For the text-containing cell, return its midpoint in (X, Y) coordinate format. 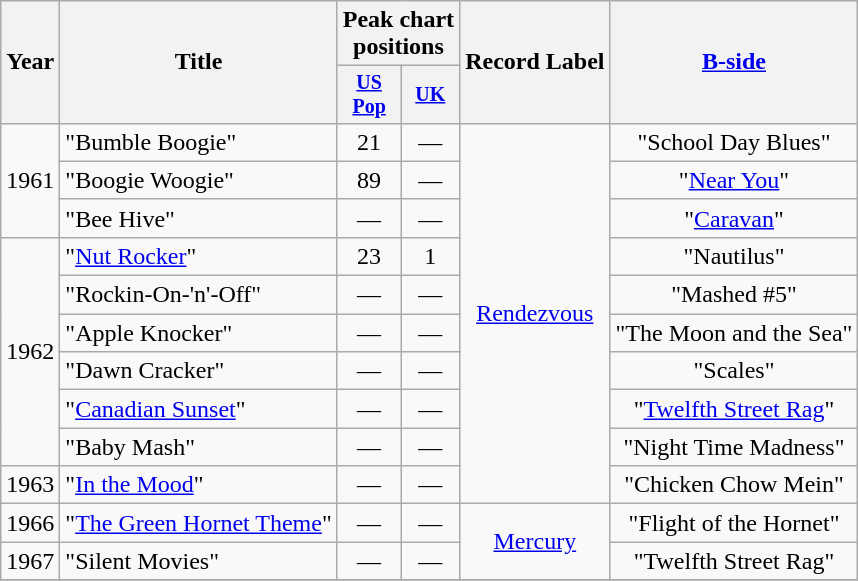
"The Moon and the Sea" (734, 333)
"In the Mood" (198, 485)
"Apple Knocker" (198, 333)
Peak chartpositions (398, 34)
Mercury (535, 542)
23 (369, 256)
"Flight of the Hornet" (734, 523)
UK (430, 94)
"Near You" (734, 180)
"Chicken Chow Mein" (734, 485)
21 (369, 142)
1963 (30, 485)
"Boogie Woogie" (198, 180)
"Nut Rocker" (198, 256)
"Night Time Madness" (734, 447)
Title (198, 62)
"Caravan" (734, 218)
"Rockin-On-'n'-Off" (198, 295)
Year (30, 62)
1967 (30, 561)
"Canadian Sunset" (198, 409)
"Silent Movies" (198, 561)
1966 (30, 523)
"Dawn Cracker" (198, 371)
"Bee Hive" (198, 218)
"School Day Blues" (734, 142)
Record Label (535, 62)
"Baby Mash" (198, 447)
"The Green Hornet Theme" (198, 523)
89 (369, 180)
1961 (30, 180)
USPop (369, 94)
1962 (30, 351)
B-side (734, 62)
"Nautilus" (734, 256)
1 (430, 256)
Rendezvous (535, 314)
"Scales" (734, 371)
"Mashed #5" (734, 295)
"Bumble Boogie" (198, 142)
